Pinpoint the cell where the given text exists, returning its [X, Y] midpoint coordinate. 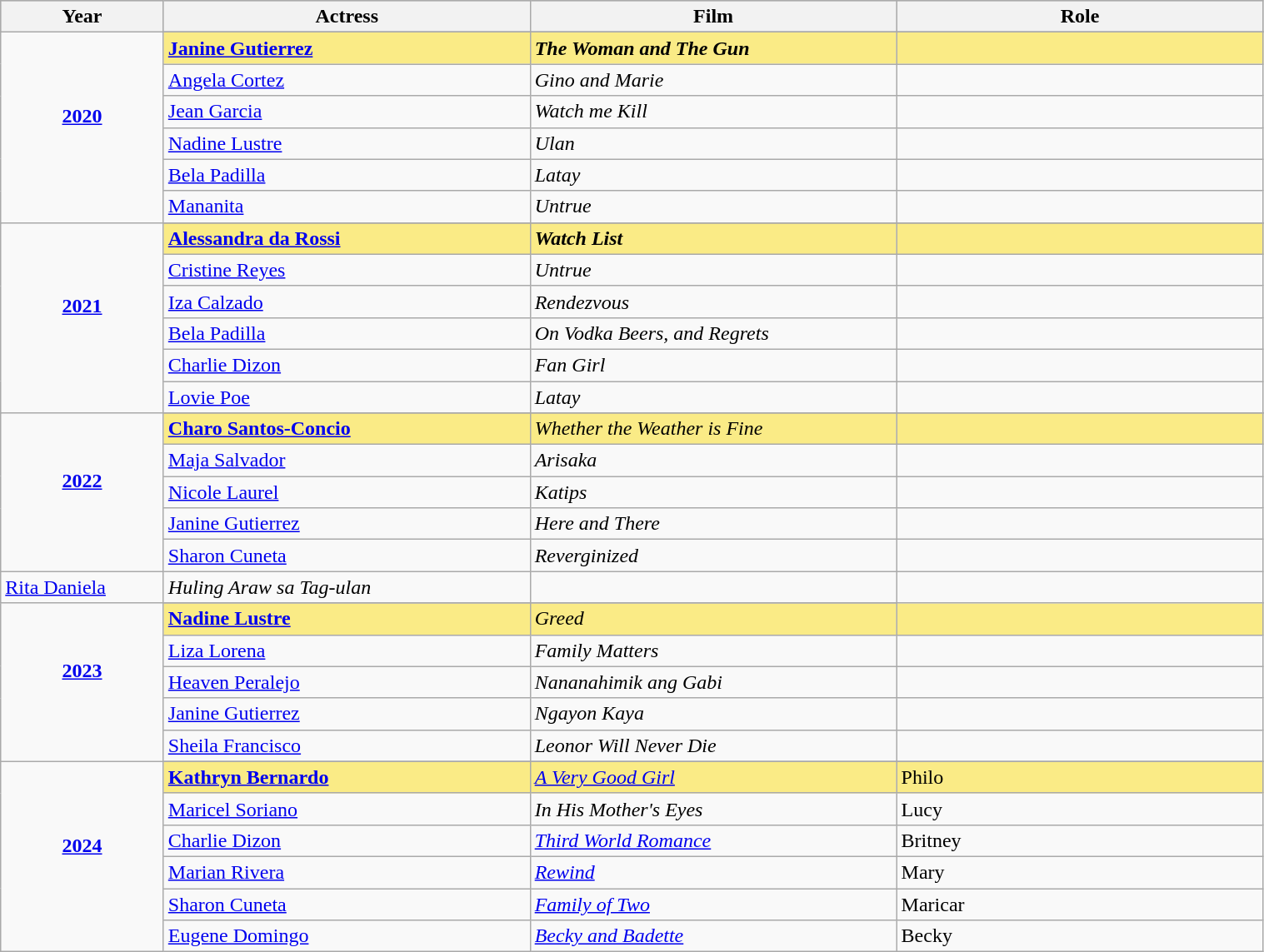
Film [713, 17]
Maricel Soriano [347, 809]
Maja Salvador [347, 461]
Charo Santos-Concio [347, 429]
2023 [82, 682]
Becky [1080, 936]
Becky and Badette [713, 936]
2022 [82, 492]
Watch me Kill [713, 112]
The Woman and The Gun [713, 48]
2021 [82, 317]
Whether the Weather is Fine [713, 429]
Mary [1080, 872]
Family Matters [713, 650]
Philo [1080, 777]
Actress [347, 17]
Watch List [713, 238]
2020 [82, 127]
Rita Daniela [82, 587]
Rewind [713, 872]
Britney [1080, 840]
Nananahimik ang Gabi [713, 682]
Alessandra da Rossi [347, 238]
Maricar [1080, 904]
A Very Good Girl [713, 777]
Year [82, 17]
Greed [713, 619]
Heaven Peralejo [347, 682]
2024 [82, 856]
Leonor Will Never Die [713, 745]
Nicole Laurel [347, 492]
Family of Two [713, 904]
Lucy [1080, 809]
Huling Araw sa Tag-ulan [347, 587]
Eugene Domingo [347, 936]
Kathryn Bernardo [347, 777]
Iza Calzado [347, 302]
Liza Lorena [347, 650]
Fan Girl [713, 365]
On Vodka Beers, and Regrets [713, 333]
Angela Cortez [347, 80]
Third World Romance [713, 840]
Role [1080, 17]
Sheila Francisco [347, 745]
Ngayon Kaya [713, 714]
In His Mother's Eyes [713, 809]
Ulan [713, 143]
Rendezvous [713, 302]
Reverginized [713, 556]
Arisaka [713, 461]
Katips [713, 492]
Mananita [347, 207]
Jean Garcia [347, 112]
Cristine Reyes [347, 270]
Marian Rivera [347, 872]
Lovie Poe [347, 397]
Gino and Marie [713, 80]
Here and There [713, 524]
